Output the (X, Y) coordinate of the center of the cell containing the given text.  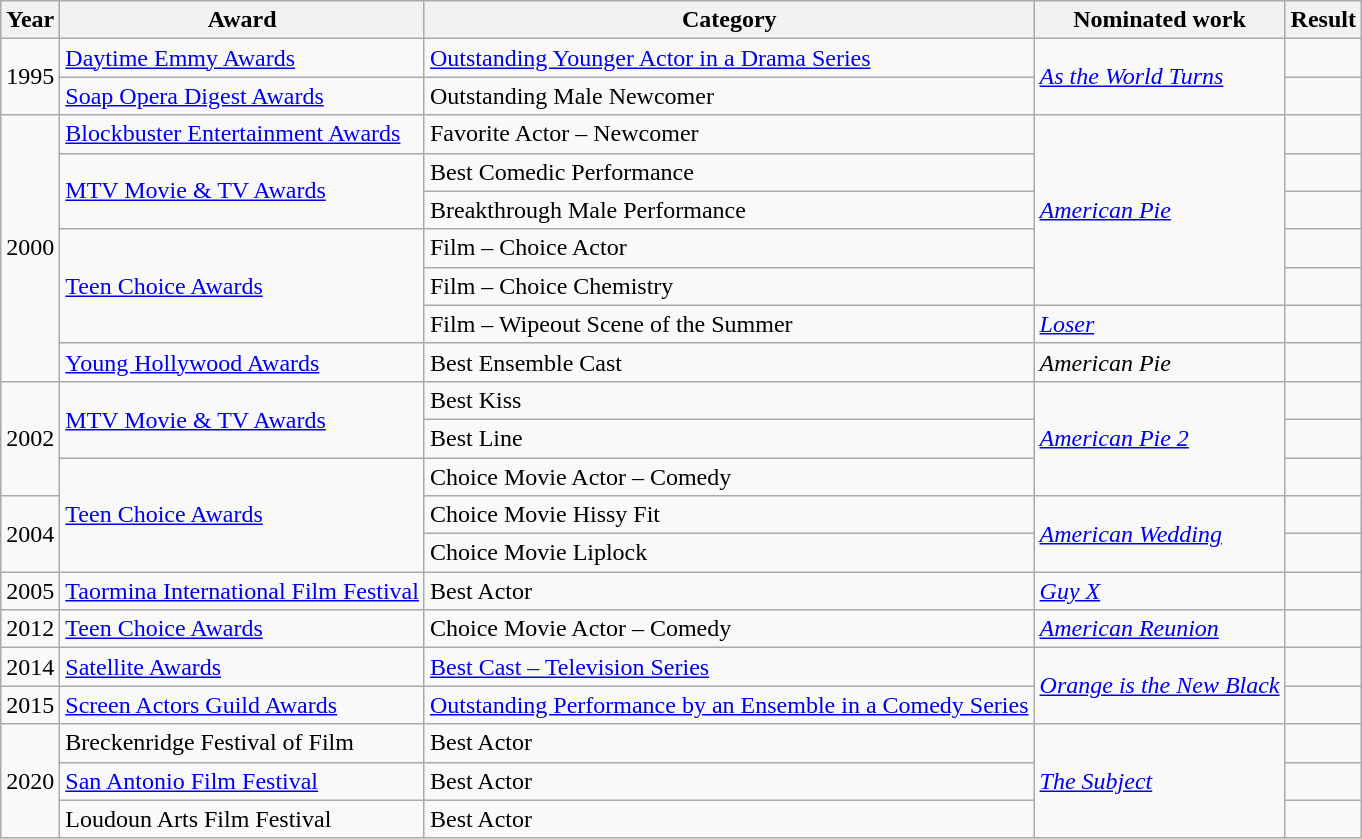
Award (242, 20)
Outstanding Younger Actor in a Drama Series (729, 58)
American Pie 2 (1160, 438)
Film – Wipeout Scene of the Summer (729, 324)
Screen Actors Guild Awards (242, 705)
American Reunion (1160, 629)
San Antonio Film Festival (242, 781)
Guy X (1160, 591)
2012 (30, 629)
Breckenridge Festival of Film (242, 743)
2020 (30, 781)
Best Ensemble Cast (729, 362)
Best Cast – Television Series (729, 667)
1995 (30, 77)
Breakthrough Male Performance (729, 210)
Blockbuster Entertainment Awards (242, 134)
Loser (1160, 324)
Favorite Actor – Newcomer (729, 134)
Outstanding Male Newcomer (729, 96)
The Subject (1160, 781)
As the World Turns (1160, 77)
Nominated work (1160, 20)
Film – Choice Chemistry (729, 286)
Soap Opera Digest Awards (242, 96)
Choice Movie Liplock (729, 553)
2002 (30, 438)
2015 (30, 705)
Taormina International Film Festival (242, 591)
Best Kiss (729, 400)
Choice Movie Hissy Fit (729, 515)
Young Hollywood Awards (242, 362)
Best Line (729, 438)
American Wedding (1160, 534)
Year (30, 20)
Result (1323, 20)
Category (729, 20)
2014 (30, 667)
Loudoun Arts Film Festival (242, 819)
2000 (30, 248)
Daytime Emmy Awards (242, 58)
Best Comedic Performance (729, 172)
Outstanding Performance by an Ensemble in a Comedy Series (729, 705)
Satellite Awards (242, 667)
2004 (30, 534)
Orange is the New Black (1160, 686)
2005 (30, 591)
Film – Choice Actor (729, 248)
